Identify which cell holds the provided text, then report its (x, y) central coordinate. 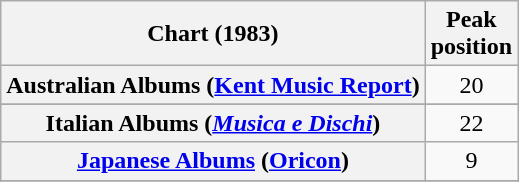
Japanese Albums (Oricon) (213, 161)
Australian Albums (Kent Music Report) (213, 85)
20 (471, 85)
Chart (1983) (213, 34)
9 (471, 161)
Peakposition (471, 34)
Italian Albums (Musica e Dischi) (213, 123)
22 (471, 123)
